Locate the cell with the specified text and output its (X, Y) center coordinate. 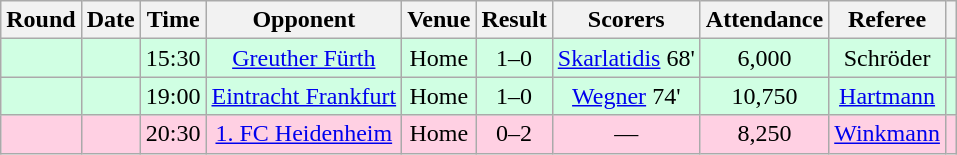
Result (514, 20)
1. FC Heidenheim (304, 134)
Opponent (304, 20)
19:00 (173, 96)
— (626, 134)
Attendance (764, 20)
Winkmann (888, 134)
6,000 (764, 58)
Hartmann (888, 96)
Referee (888, 20)
20:30 (173, 134)
Wegner 74' (626, 96)
Time (173, 20)
Scorers (626, 20)
Round (41, 20)
Eintracht Frankfurt (304, 96)
Schröder (888, 58)
Date (110, 20)
Greuther Fürth (304, 58)
Skarlatidis 68' (626, 58)
8,250 (764, 134)
0–2 (514, 134)
Venue (439, 20)
15:30 (173, 58)
10,750 (764, 96)
